Determine the (x, y) coordinate at the center of the cell enclosing the given text.  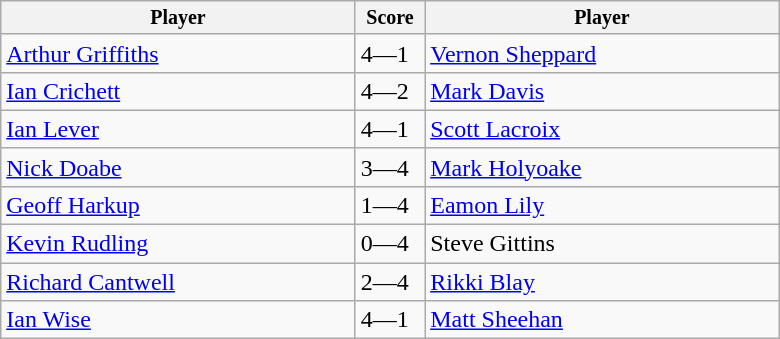
Geoff Harkup (178, 205)
Eamon Lily (602, 205)
Ian Crichett (178, 91)
Steve Gittins (602, 244)
4—2 (390, 91)
Richard Cantwell (178, 282)
Kevin Rudling (178, 244)
Arthur Griffiths (178, 53)
Ian Lever (178, 129)
0—4 (390, 244)
Vernon Sheppard (602, 53)
1—4 (390, 205)
Rikki Blay (602, 282)
Matt Sheehan (602, 320)
Nick Doabe (178, 167)
Scott Lacroix (602, 129)
3—4 (390, 167)
Ian Wise (178, 320)
Score (390, 18)
Mark Holyoake (602, 167)
Mark Davis (602, 91)
2—4 (390, 282)
